Find where the given text appears and provide that cell's center as (X, Y) coordinate. 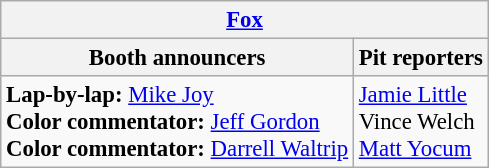
Fox (245, 20)
Lap-by-lap: Mike JoyColor commentator: Jeff GordonColor commentator: Darrell Waltrip (178, 122)
Booth announcers (178, 58)
Jamie LittleVince WelchMatt Yocum (420, 122)
Pit reporters (420, 58)
